Output the (X, Y) coordinate of the center of the cell containing the given text.  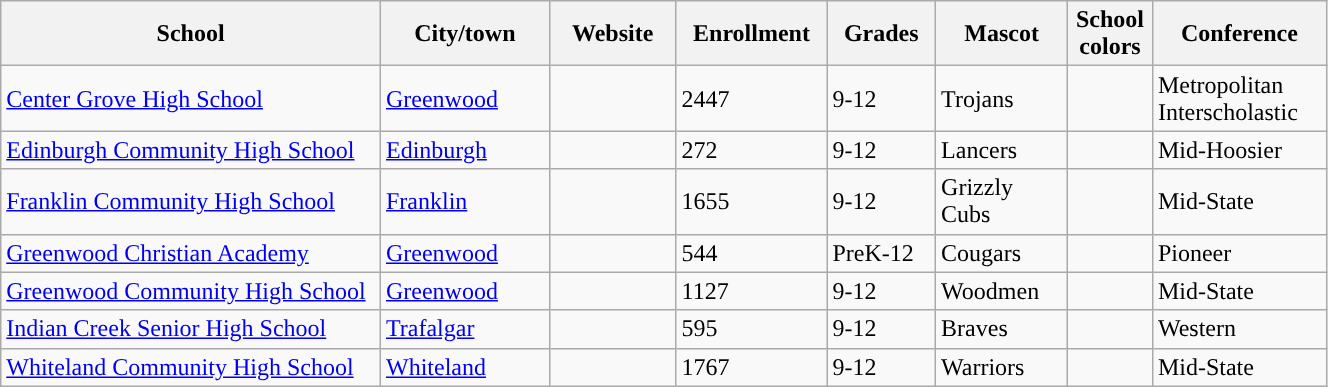
Grizzly Cubs (1002, 202)
Trafalgar (464, 329)
School (191, 34)
Edinburgh Community High School (191, 150)
PreK-12 (882, 253)
1127 (752, 291)
Website (612, 34)
Lancers (1002, 150)
Warriors (1002, 367)
Trojans (1002, 98)
Indian Creek Senior High School (191, 329)
1655 (752, 202)
Whiteland (464, 367)
1767 (752, 367)
Conference (1239, 34)
272 (752, 150)
Whiteland Community High School (191, 367)
Mid-Hoosier (1239, 150)
Metropolitan Interscholastic (1239, 98)
School colors (1110, 34)
Woodmen (1002, 291)
Grades (882, 34)
Edinburgh (464, 150)
Greenwood Community High School (191, 291)
Center Grove High School (191, 98)
544 (752, 253)
Western (1239, 329)
Braves (1002, 329)
595 (752, 329)
Cougars (1002, 253)
Pioneer (1239, 253)
Mascot (1002, 34)
2447 (752, 98)
Enrollment (752, 34)
Greenwood Christian Academy (191, 253)
City/town (464, 34)
Franklin (464, 202)
Franklin Community High School (191, 202)
